Return the (x, y) coordinate for the center point of the cell that contains the specified text.  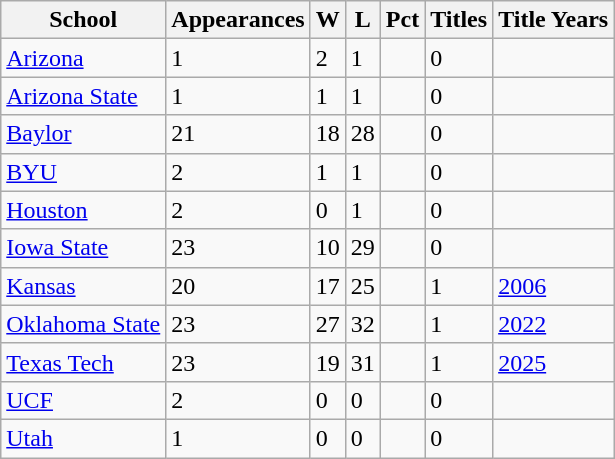
Iowa State (84, 248)
20 (238, 286)
17 (328, 286)
BYU (84, 172)
Titles (459, 20)
Kansas (84, 286)
32 (362, 324)
28 (362, 134)
Texas Tech (84, 362)
Pct (402, 20)
10 (328, 248)
21 (238, 134)
School (84, 20)
18 (328, 134)
27 (328, 324)
Arizona State (84, 96)
25 (362, 286)
UCF (84, 400)
2025 (554, 362)
31 (362, 362)
Appearances (238, 20)
L (362, 20)
29 (362, 248)
2006 (554, 286)
W (328, 20)
Utah (84, 438)
Baylor (84, 134)
Arizona (84, 58)
19 (328, 362)
Title Years (554, 20)
2022 (554, 324)
Houston (84, 210)
Oklahoma State (84, 324)
